Capture the cell that displays the provided text and extract its [x, y] central coordinate. 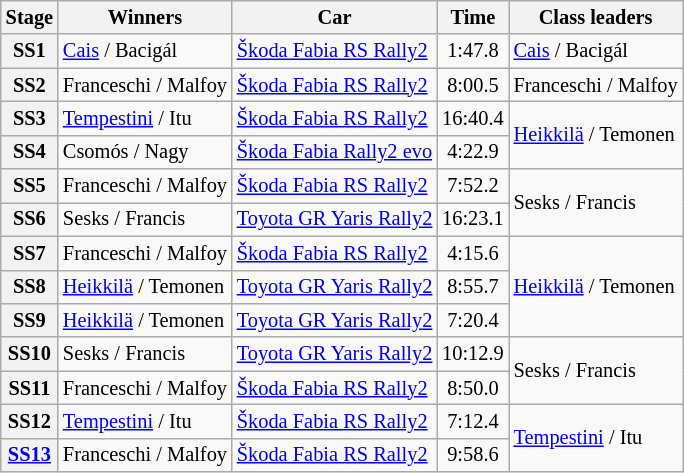
8:50.0 [472, 388]
SS1 [30, 51]
SS13 [30, 455]
SS7 [30, 253]
SS4 [30, 152]
7:52.2 [472, 186]
SS9 [30, 320]
8:55.7 [472, 287]
SS5 [30, 186]
Škoda Fabia Rally2 evo [334, 152]
16:40.4 [472, 118]
SS12 [30, 421]
1:47.8 [472, 51]
4:15.6 [472, 253]
SS8 [30, 287]
10:12.9 [472, 354]
SS10 [30, 354]
7:12.4 [472, 421]
SS2 [30, 85]
Time [472, 17]
SS11 [30, 388]
SS6 [30, 219]
Car [334, 17]
7:20.4 [472, 320]
8:00.5 [472, 85]
Csomós / Nagy [145, 152]
Stage [30, 17]
4:22.9 [472, 152]
Class leaders [596, 17]
9:58.6 [472, 455]
SS3 [30, 118]
16:23.1 [472, 219]
Winners [145, 17]
